Output the (x, y) coordinate of the center of the cell containing the given text.  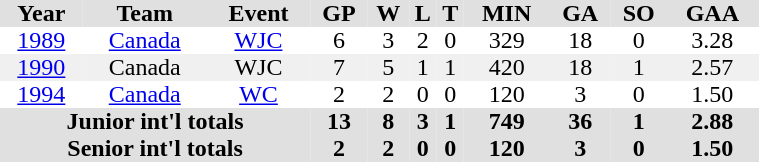
13 (338, 122)
Senior int'l totals (155, 148)
GAA (712, 14)
SO (638, 14)
Event (258, 14)
Year (42, 14)
1990 (42, 68)
3.28 (712, 40)
MIN (506, 14)
T (451, 14)
1994 (42, 94)
749 (506, 122)
Team (145, 14)
5 (388, 68)
L (423, 14)
329 (506, 40)
2.88 (712, 122)
6 (338, 40)
GP (338, 14)
1989 (42, 40)
420 (506, 68)
2.57 (712, 68)
36 (580, 122)
W (388, 14)
7 (338, 68)
WC (258, 94)
Junior int'l totals (155, 122)
GA (580, 14)
8 (388, 122)
